Extract the [x, y] coordinate from the center of the cell holding the provided text.  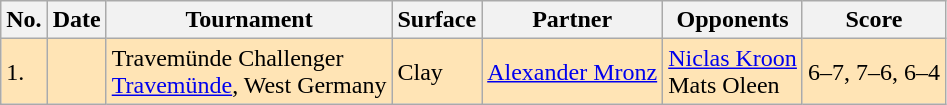
Niclas Kroon Mats Oleen [733, 72]
Partner [572, 20]
Clay [437, 72]
1. [24, 72]
Tournament [249, 20]
Date [76, 20]
6–7, 7–6, 6–4 [874, 72]
Surface [437, 20]
Opponents [733, 20]
Score [874, 20]
Alexander Mronz [572, 72]
No. [24, 20]
Travemünde ChallengerTravemünde, West Germany [249, 72]
